Return (x, y) of the center of cell containing provided text 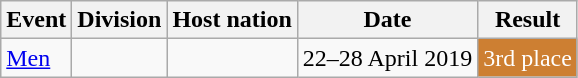
Host nation (232, 20)
3rd place (528, 58)
Result (528, 20)
Event (36, 20)
22–28 April 2019 (387, 58)
Division (120, 20)
Men (36, 58)
Date (387, 20)
